Return the [x, y] coordinate for the center point of the cell that contains the specified text.  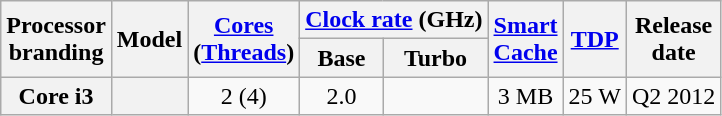
Q2 2012 [673, 96]
Turbo [436, 58]
SmartCache [526, 39]
Base [342, 58]
Model [149, 39]
Processorbranding [56, 39]
Releasedate [673, 39]
Clock rate (GHz) [394, 20]
2 (4) [244, 96]
TDP [594, 39]
Cores(Threads) [244, 39]
Core i3 [56, 96]
25 W [594, 96]
3 MB [526, 96]
2.0 [342, 96]
